Search for the cell housing the specified text and yield its [x, y] center coordinate. 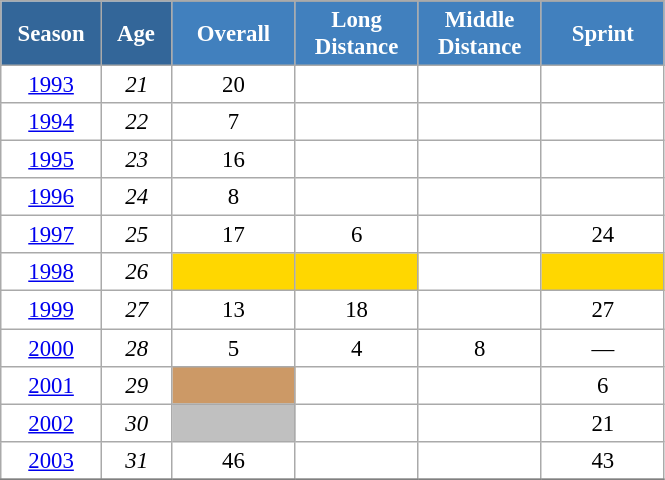
30 [136, 423]
18 [356, 310]
13 [234, 310]
43 [602, 460]
1997 [52, 235]
29 [136, 385]
16 [234, 160]
1999 [52, 310]
1993 [52, 85]
22 [136, 122]
7 [234, 122]
46 [234, 460]
20 [234, 85]
Season [52, 34]
2002 [52, 423]
28 [136, 348]
Sprint [602, 34]
1994 [52, 122]
2001 [52, 385]
Age [136, 34]
Middle Distance [480, 34]
2000 [52, 348]
23 [136, 160]
31 [136, 460]
Long Distance [356, 34]
Overall [234, 34]
25 [136, 235]
1996 [52, 197]
1998 [52, 273]
26 [136, 273]
— [602, 348]
2003 [52, 460]
17 [234, 235]
5 [234, 348]
1995 [52, 160]
4 [356, 348]
